Return (X, Y) of the center of cell containing provided text 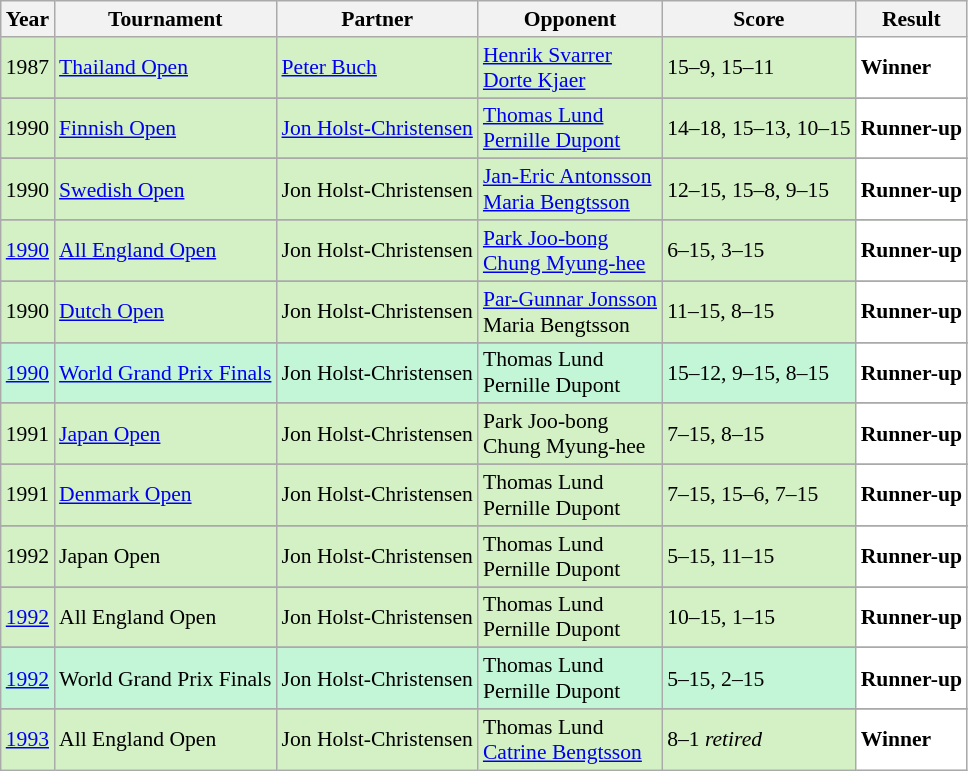
Henrik Svarrer Dorte Kjaer (570, 68)
11–15, 8–15 (759, 312)
1987 (28, 68)
Thomas Lund Catrine Bengtsson (570, 740)
14–18, 15–13, 10–15 (759, 128)
Result (912, 19)
6–15, 3–15 (759, 250)
Par-Gunnar Jonsson Maria Bengtsson (570, 312)
Year (28, 19)
10–15, 1–15 (759, 618)
Swedish Open (165, 190)
Score (759, 19)
7–15, 8–15 (759, 434)
Peter Buch (376, 68)
Dutch Open (165, 312)
Denmark Open (165, 496)
8–1 retired (759, 740)
5–15, 11–15 (759, 556)
Thailand Open (165, 68)
Opponent (570, 19)
1993 (28, 740)
7–15, 15–6, 7–15 (759, 496)
15–12, 9–15, 8–15 (759, 372)
Jan-Eric Antonsson Maria Bengtsson (570, 190)
Tournament (165, 19)
5–15, 2–15 (759, 678)
Partner (376, 19)
12–15, 15–8, 9–15 (759, 190)
Finnish Open (165, 128)
15–9, 15–11 (759, 68)
